For the text-containing cell, return its midpoint in [x, y] coordinate format. 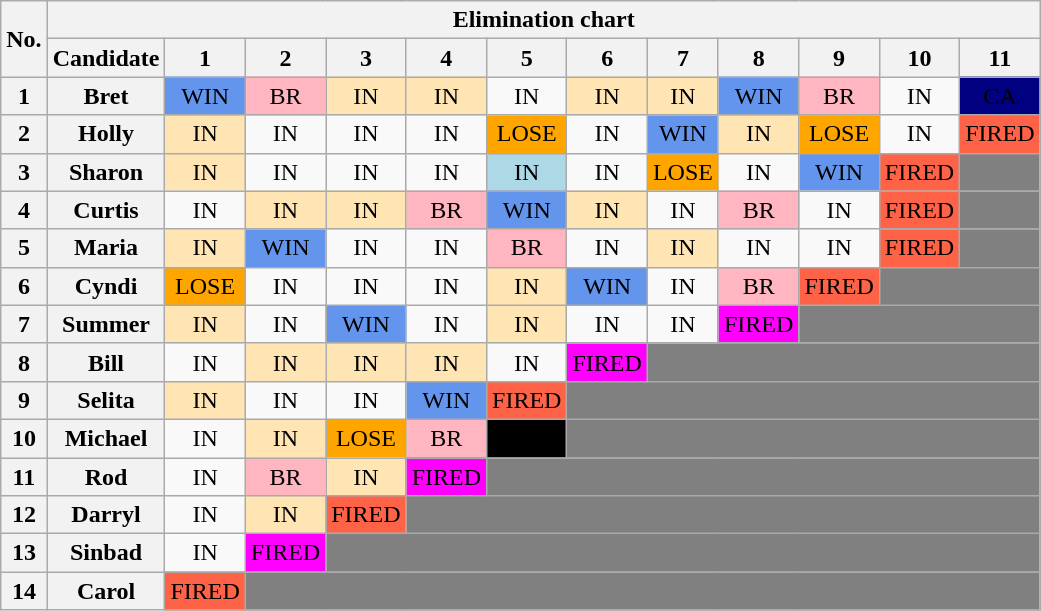
Bill [106, 362]
Sinbad [106, 553]
Candidate [106, 58]
Summer [106, 324]
Maria [106, 248]
QUIT [527, 438]
Curtis [106, 210]
Rod [106, 477]
13 [24, 553]
Elimination chart [544, 20]
Darryl [106, 515]
Cyndi [106, 286]
Bret [106, 96]
Holly [106, 134]
14 [24, 591]
Selita [106, 400]
Carol [106, 591]
Michael [106, 438]
CA [1000, 96]
Sharon [106, 172]
No. [24, 39]
12 [24, 515]
